Determine the [X, Y] coordinate at the center of the cell enclosing the given text.  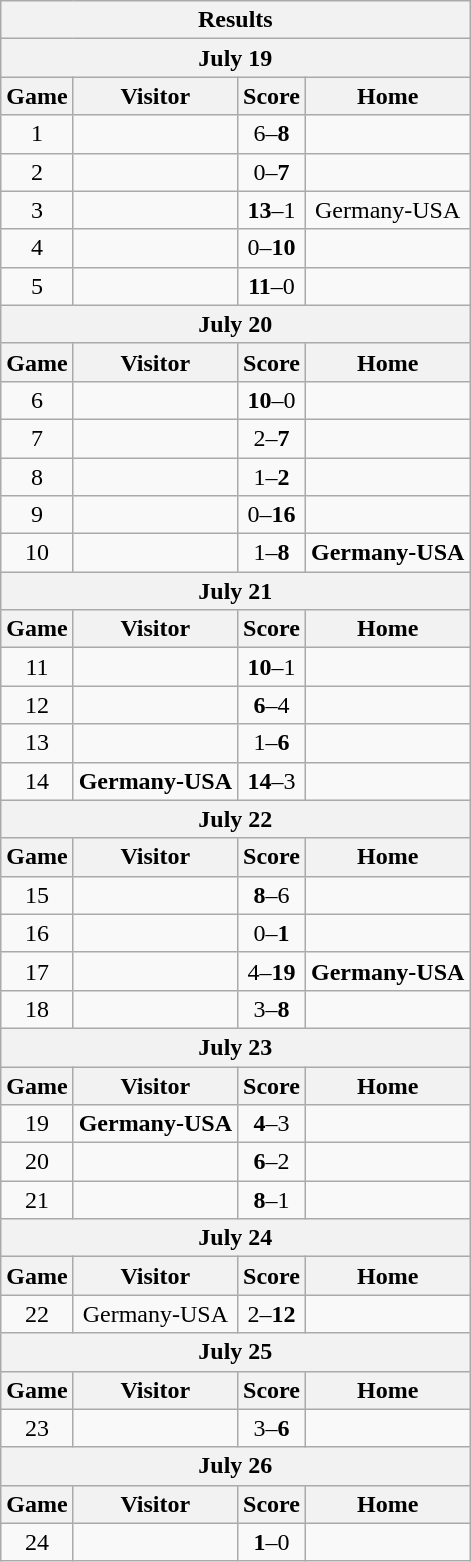
6–4 [272, 705]
July 22 [236, 819]
6–8 [272, 134]
8 [37, 477]
4–19 [272, 971]
2–12 [272, 1314]
10 [37, 553]
July 25 [236, 1352]
July 23 [236, 1047]
8–1 [272, 1200]
9 [37, 515]
22 [37, 1314]
2–7 [272, 438]
7 [37, 438]
6 [37, 400]
21 [37, 1200]
1–0 [272, 1542]
15 [37, 895]
5 [37, 286]
1–8 [272, 553]
17 [37, 971]
19 [37, 1124]
1–6 [272, 743]
10–1 [272, 667]
0–7 [272, 172]
2 [37, 172]
July 19 [236, 58]
Results [236, 20]
3–8 [272, 1009]
July 20 [236, 324]
4 [37, 248]
13–1 [272, 210]
July 21 [236, 591]
11–0 [272, 286]
20 [37, 1162]
10–0 [272, 400]
23 [37, 1428]
14 [37, 781]
0–10 [272, 248]
13 [37, 743]
11 [37, 667]
1 [37, 134]
3–6 [272, 1428]
12 [37, 705]
3 [37, 210]
July 26 [236, 1466]
July 24 [236, 1238]
0–1 [272, 933]
8–6 [272, 895]
4–3 [272, 1124]
0–16 [272, 515]
24 [37, 1542]
18 [37, 1009]
1–2 [272, 477]
6–2 [272, 1162]
16 [37, 933]
14–3 [272, 781]
